Extract the (X, Y) coordinate from the center of the cell holding the provided text.  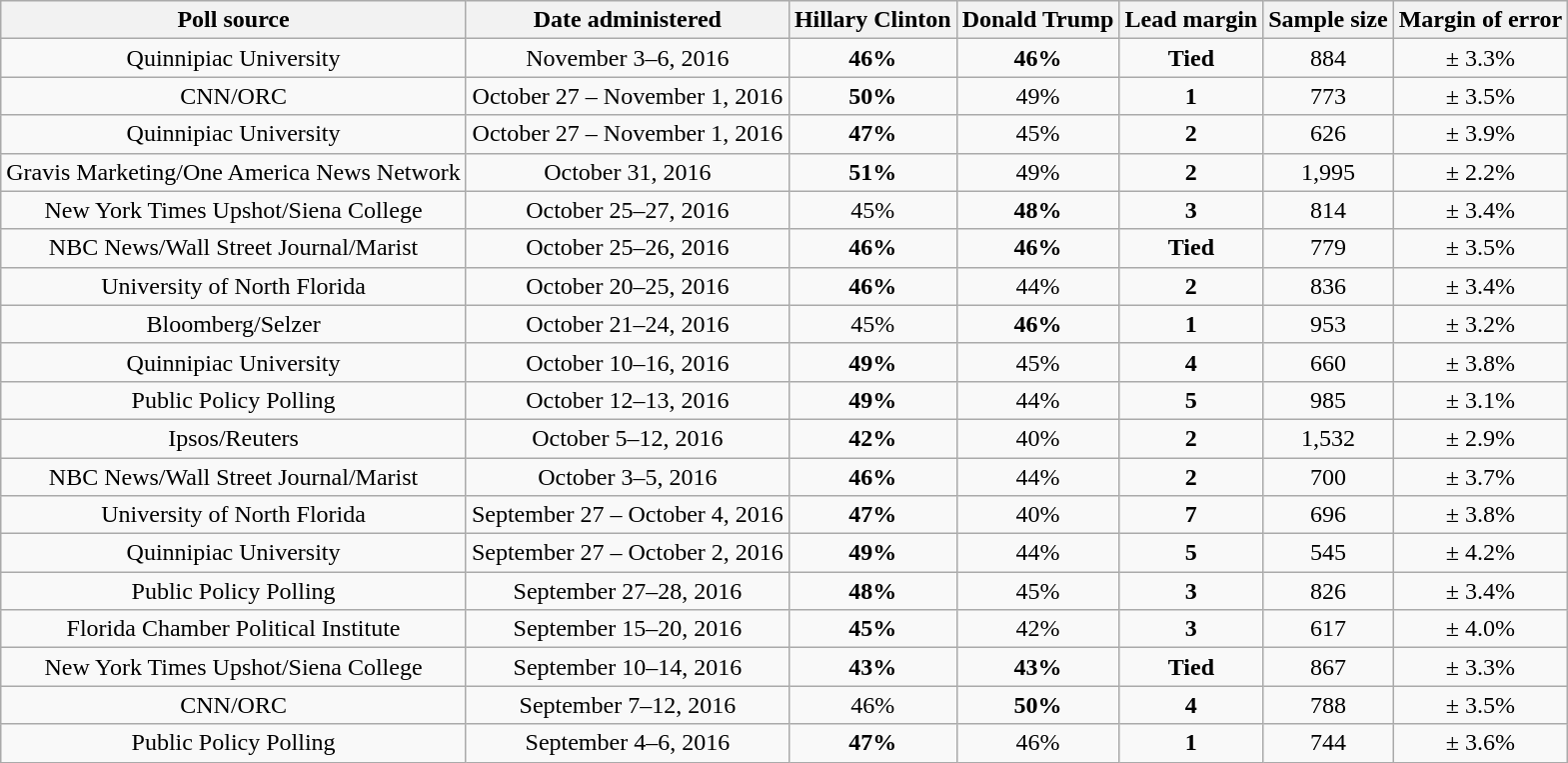
814 (1328, 210)
September 4–6, 2016 (628, 743)
545 (1328, 553)
October 25–26, 2016 (628, 248)
836 (1328, 286)
± 3.6% (1481, 743)
696 (1328, 515)
Gravis Marketing/One America News Network (234, 172)
October 3–5, 2016 (628, 477)
1,532 (1328, 438)
700 (1328, 477)
773 (1328, 96)
884 (1328, 58)
± 3.9% (1481, 134)
Lead margin (1191, 20)
± 3.2% (1481, 324)
September 27–28, 2016 (628, 591)
867 (1328, 667)
Florida Chamber Political Institute (234, 629)
± 2.9% (1481, 438)
Hillary Clinton (872, 20)
660 (1328, 362)
September 27 – October 2, 2016 (628, 553)
Donald Trump (1037, 20)
Poll source (234, 20)
Sample size (1328, 20)
51% (872, 172)
Ipsos/Reuters (234, 438)
779 (1328, 248)
7 (1191, 515)
October 10–16, 2016 (628, 362)
617 (1328, 629)
October 5–12, 2016 (628, 438)
± 3.1% (1481, 400)
September 15–20, 2016 (628, 629)
October 25–27, 2016 (628, 210)
788 (1328, 705)
± 3.7% (1481, 477)
626 (1328, 134)
± 4.0% (1481, 629)
October 12–13, 2016 (628, 400)
1,995 (1328, 172)
826 (1328, 591)
± 4.2% (1481, 553)
Margin of error (1481, 20)
September 7–12, 2016 (628, 705)
744 (1328, 743)
953 (1328, 324)
October 20–25, 2016 (628, 286)
985 (1328, 400)
± 2.2% (1481, 172)
September 10–14, 2016 (628, 667)
Bloomberg/Selzer (234, 324)
October 21–24, 2016 (628, 324)
September 27 – October 4, 2016 (628, 515)
November 3–6, 2016 (628, 58)
October 31, 2016 (628, 172)
Date administered (628, 20)
